Locate the cell with the specified text and output its (X, Y) center coordinate. 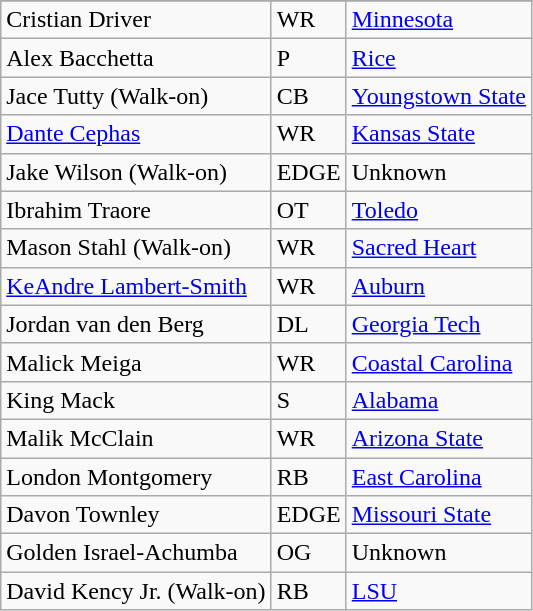
Georgia Tech (438, 324)
KeAndre Lambert-Smith (136, 286)
Minnesota (438, 20)
DL (308, 324)
Jordan van den Berg (136, 324)
East Carolina (438, 477)
Malik McClain (136, 438)
S (308, 400)
Golden Israel-Achumba (136, 553)
Ibrahim Traore (136, 210)
Toledo (438, 210)
David Kency Jr. (Walk-on) (136, 591)
OT (308, 210)
Auburn (438, 286)
King Mack (136, 400)
Jace Tutty (Walk-on) (136, 96)
LSU (438, 591)
Missouri State (438, 515)
P (308, 58)
Alabama (438, 400)
Malick Meiga (136, 362)
Jake Wilson (Walk-on) (136, 172)
Rice (438, 58)
Mason Stahl (Walk-on) (136, 248)
Kansas State (438, 134)
Arizona State (438, 438)
CB (308, 96)
Youngstown State (438, 96)
Alex Bacchetta (136, 58)
Coastal Carolina (438, 362)
OG (308, 553)
London Montgomery (136, 477)
Dante Cephas (136, 134)
Cristian Driver (136, 20)
Sacred Heart (438, 248)
Davon Townley (136, 515)
